Provide the (X, Y) coordinate of the cell's center where the given text is located.  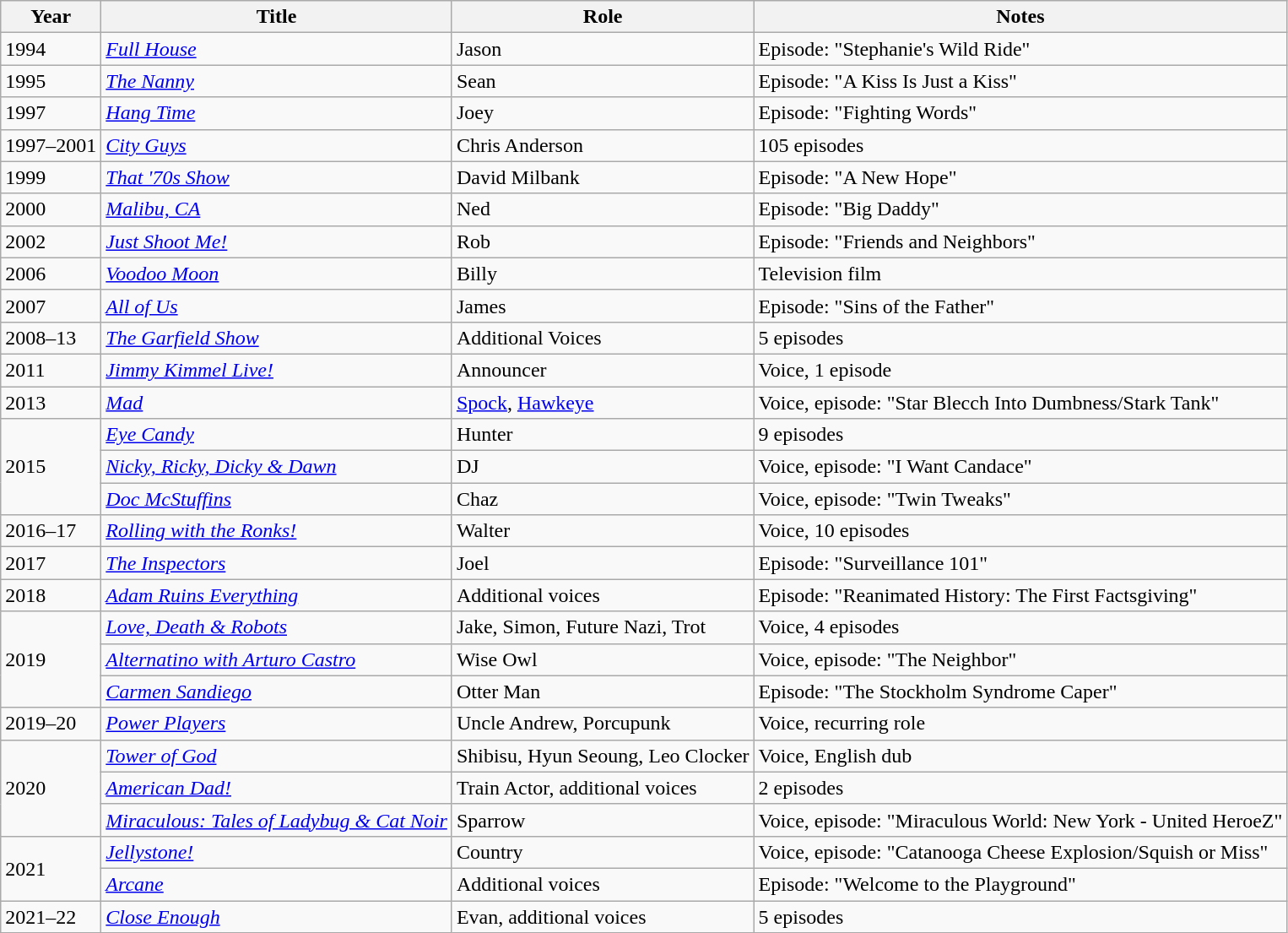
Alternatino with Arturo Castro (277, 659)
Voice, recurring role (1020, 724)
Jake, Simon, Future Nazi, Trot (603, 627)
Adam Ruins Everything (277, 595)
2002 (51, 241)
Tower of God (277, 756)
Additional Voices (603, 338)
Episode: "Welcome to the Playground" (1020, 884)
Episode: "Friends and Neighbors" (1020, 241)
Rob (603, 241)
Chaz (603, 499)
Voice, episode: "Twin Tweaks" (1020, 499)
Voodoo Moon (277, 274)
2008–13 (51, 338)
City Guys (277, 145)
Voice, 10 episodes (1020, 531)
Voice, episode: "Catanooga Cheese Explosion/Squish or Miss" (1020, 852)
Love, Death & Robots (277, 627)
The Inspectors (277, 563)
Episode: "A Kiss Is Just a Kiss" (1020, 81)
Role (603, 17)
Episode: "Surveillance 101" (1020, 563)
Shibisu, Hyun Seoung, Leo Clocker (603, 756)
Voice, 4 episodes (1020, 627)
Doc McStuffins (277, 499)
Chris Anderson (603, 145)
Full House (277, 49)
Jellystone! (277, 852)
Rolling with the Ronks! (277, 531)
Power Players (277, 724)
Ned (603, 209)
105 episodes (1020, 145)
David Milbank (603, 177)
All of Us (277, 306)
Wise Owl (603, 659)
2013 (51, 403)
Episode: "A New Hope" (1020, 177)
9 episodes (1020, 435)
2019–20 (51, 724)
1994 (51, 49)
Voice, episode: "Star Blecch Into Dumbness/Stark Tank" (1020, 403)
2021 (51, 868)
Walter (603, 531)
1995 (51, 81)
2016–17 (51, 531)
The Garfield Show (277, 338)
Otter Man (603, 692)
Mad (277, 403)
Voice, 1 episode (1020, 370)
Episode: "Stephanie's Wild Ride" (1020, 49)
Jimmy Kimmel Live! (277, 370)
2015 (51, 467)
Voice, episode: "I Want Candace" (1020, 467)
2011 (51, 370)
2000 (51, 209)
Uncle Andrew, Porcupunk (603, 724)
1997–2001 (51, 145)
Joey (603, 113)
2006 (51, 274)
Spock, Hawkeye (603, 403)
Episode: "Reanimated History: The First Factsgiving" (1020, 595)
Miraculous: Tales of Ladybug & Cat Noir (277, 820)
The Nanny (277, 81)
Title (277, 17)
Voice, English dub (1020, 756)
Close Enough (277, 916)
American Dad! (277, 788)
Carmen Sandiego (277, 692)
Announcer (603, 370)
Episode: "Fighting Words" (1020, 113)
2019 (51, 659)
Voice, episode: "The Neighbor" (1020, 659)
Eye Candy (277, 435)
Just Shoot Me! (277, 241)
Episode: "Sins of the Father" (1020, 306)
1997 (51, 113)
Country (603, 852)
Evan, additional voices (603, 916)
1999 (51, 177)
Television film (1020, 274)
Year (51, 17)
James (603, 306)
Notes (1020, 17)
Nicky, Ricky, Dicky & Dawn (277, 467)
2 episodes (1020, 788)
Malibu, CA (277, 209)
Voice, episode: "Miraculous World: New York - United HeroeZ" (1020, 820)
That '70s Show (277, 177)
Episode: "Big Daddy" (1020, 209)
Train Actor, additional voices (603, 788)
DJ (603, 467)
2020 (51, 788)
Joel (603, 563)
2018 (51, 595)
Jason (603, 49)
Hunter (603, 435)
Sean (603, 81)
Hang Time (277, 113)
Arcane (277, 884)
2021–22 (51, 916)
Sparrow (603, 820)
2017 (51, 563)
Billy (603, 274)
2007 (51, 306)
Episode: "The Stockholm Syndrome Caper" (1020, 692)
